Capture the cell that displays the provided text and extract its (x, y) central coordinate. 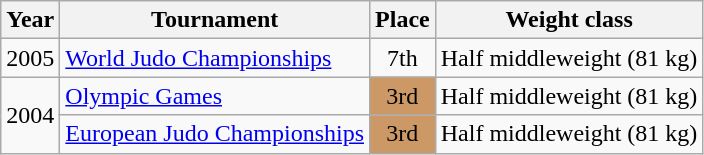
2005 (30, 58)
European Judo Championships (215, 134)
Year (30, 20)
Weight class (569, 20)
Place (403, 20)
World Judo Championships (215, 58)
Olympic Games (215, 96)
Tournament (215, 20)
2004 (30, 115)
7th (403, 58)
